For the text-containing cell, return its midpoint in (X, Y) coordinate format. 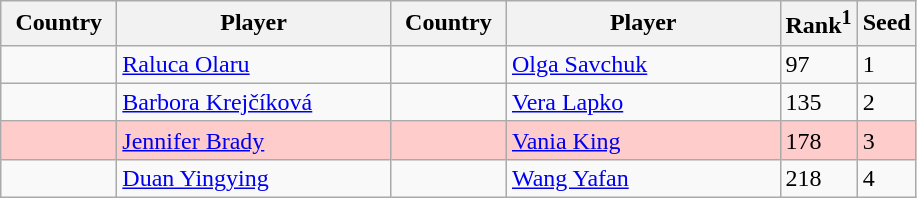
Olga Savchuk (643, 64)
Seed (886, 24)
3 (886, 140)
Vania King (643, 140)
Duan Yingying (254, 178)
1 (886, 64)
Wang Yafan (643, 178)
Rank1 (818, 24)
178 (818, 140)
218 (818, 178)
2 (886, 102)
97 (818, 64)
Barbora Krejčíková (254, 102)
Vera Lapko (643, 102)
4 (886, 178)
Raluca Olaru (254, 64)
Jennifer Brady (254, 140)
135 (818, 102)
